Output the (X, Y) coordinate of the center of the cell containing the given text.  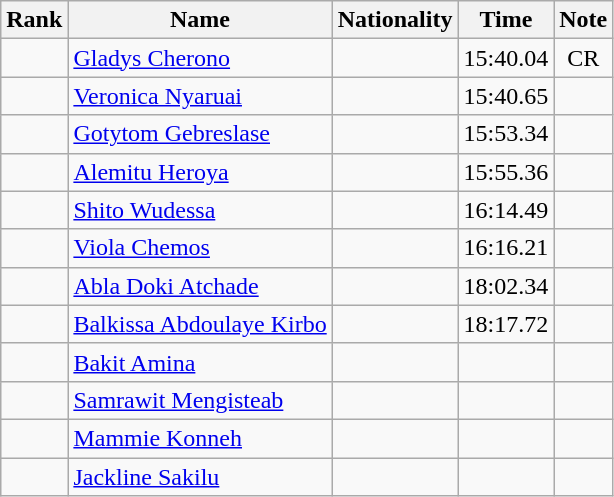
Balkissa Abdoulaye Kirbo (200, 324)
Nationality (395, 20)
CR (584, 58)
Viola Chemos (200, 248)
15:53.34 (506, 134)
Mammie Konneh (200, 438)
Time (506, 20)
Jackline Sakilu (200, 477)
Veronica Nyaruai (200, 96)
Abla Doki Atchade (200, 286)
Shito Wudessa (200, 210)
Alemitu Heroya (200, 172)
Note (584, 20)
15:40.04 (506, 58)
Rank (34, 20)
15:40.65 (506, 96)
Name (200, 20)
Gotytom Gebreslase (200, 134)
16:14.49 (506, 210)
Samrawit Mengisteab (200, 400)
Bakit Amina (200, 362)
15:55.36 (506, 172)
18:02.34 (506, 286)
18:17.72 (506, 324)
16:16.21 (506, 248)
Gladys Cherono (200, 58)
